For the text-containing cell, return its midpoint in [X, Y] coordinate format. 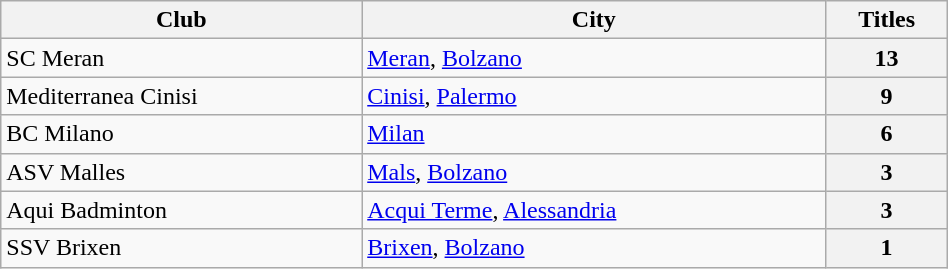
1 [886, 248]
Aqui Badminton [182, 210]
Brixen, Bolzano [594, 248]
13 [886, 58]
BC Milano [182, 134]
Meran, Bolzano [594, 58]
SSV Brixen [182, 248]
9 [886, 96]
SC Meran [182, 58]
Cinisi, Palermo [594, 96]
Club [182, 20]
Milan [594, 134]
City [594, 20]
Titles [886, 20]
Mals, Bolzano [594, 172]
ASV Malles [182, 172]
Acqui Terme, Alessandria [594, 210]
Mediterranea Cinisi [182, 96]
6 [886, 134]
